Locate the cell with the specified text and output its (x, y) center coordinate. 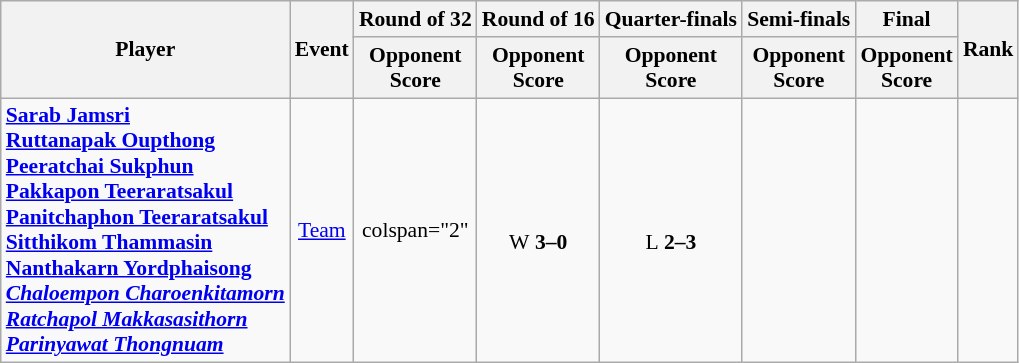
Round of 32 (416, 19)
Round of 16 (538, 19)
colspan="2" (416, 230)
Team (322, 230)
Quarter-finals (671, 19)
Semi-finals (798, 19)
Rank (988, 50)
Player (146, 50)
Final (906, 19)
Event (322, 50)
W 3–0 (538, 230)
L 2–3 (671, 230)
